Pinpoint the cell where the given text exists, returning its (x, y) midpoint coordinate. 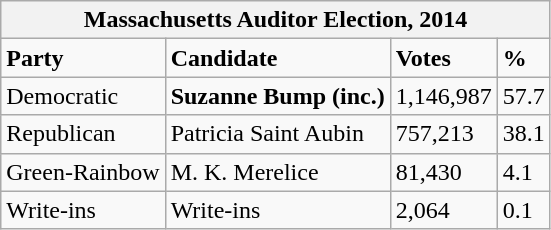
Massachusetts Auditor Election, 2014 (276, 20)
Patricia Saint Aubin (278, 134)
1,146,987 (444, 96)
757,213 (444, 134)
M. K. Merelice (278, 172)
Party (83, 58)
0.1 (524, 210)
Green-Rainbow (83, 172)
38.1 (524, 134)
2,064 (444, 210)
Republican (83, 134)
57.7 (524, 96)
Votes (444, 58)
4.1 (524, 172)
Candidate (278, 58)
% (524, 58)
Suzanne Bump (inc.) (278, 96)
81,430 (444, 172)
Democratic (83, 96)
